Extract the (X, Y) coordinate from the center of the cell holding the provided text.  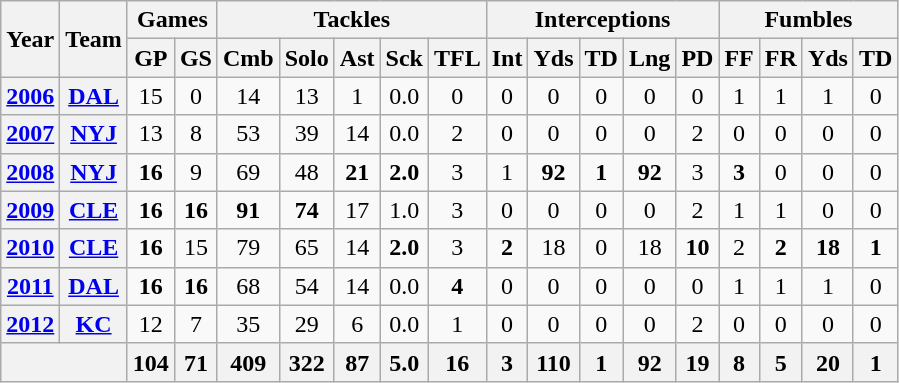
12 (150, 324)
6 (357, 324)
29 (306, 324)
68 (248, 286)
Fumbles (808, 20)
2009 (30, 210)
Cmb (248, 58)
54 (306, 286)
17 (357, 210)
2012 (30, 324)
48 (306, 172)
Sck (404, 58)
322 (306, 362)
GP (150, 58)
GS (196, 58)
409 (248, 362)
Lng (649, 58)
87 (357, 362)
69 (248, 172)
9 (196, 172)
2008 (30, 172)
7 (196, 324)
104 (150, 362)
53 (248, 134)
FF (739, 58)
Ast (357, 58)
Year (30, 39)
10 (698, 248)
65 (306, 248)
Solo (306, 58)
79 (248, 248)
TFL (457, 58)
Int (507, 58)
21 (357, 172)
Games (172, 20)
2011 (30, 286)
35 (248, 324)
71 (196, 362)
1.0 (404, 210)
91 (248, 210)
Interceptions (602, 20)
Tackles (352, 20)
39 (306, 134)
KC (94, 324)
PD (698, 58)
2010 (30, 248)
110 (554, 362)
2006 (30, 96)
4 (457, 286)
5 (780, 362)
74 (306, 210)
Team (94, 39)
19 (698, 362)
20 (828, 362)
2007 (30, 134)
FR (780, 58)
5.0 (404, 362)
